From the cell containing the given text, extract its center point as (X, Y) coordinate. 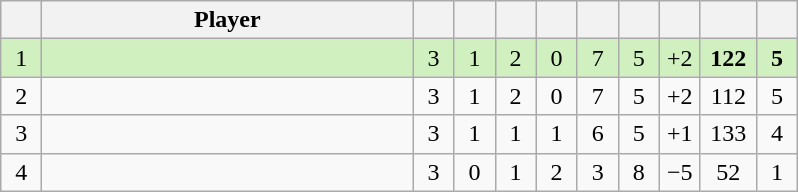
Player (228, 20)
8 (638, 172)
133 (728, 134)
52 (728, 172)
+1 (680, 134)
122 (728, 58)
6 (598, 134)
−5 (680, 172)
112 (728, 96)
